Find where the given text appears and provide that cell's center as (X, Y) coordinate. 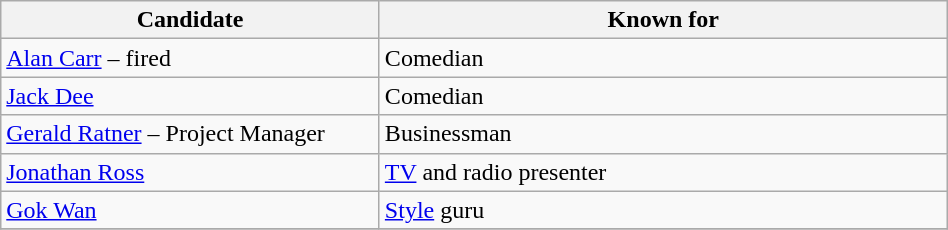
Jonathan Ross (190, 172)
Alan Carr – fired (190, 58)
Known for (663, 20)
Businessman (663, 134)
Candidate (190, 20)
Gok Wan (190, 210)
Style guru (663, 210)
Jack Dee (190, 96)
TV and radio presenter (663, 172)
Gerald Ratner – Project Manager (190, 134)
